Return the [x, y] coordinate for the center point of the cell that contains the specified text.  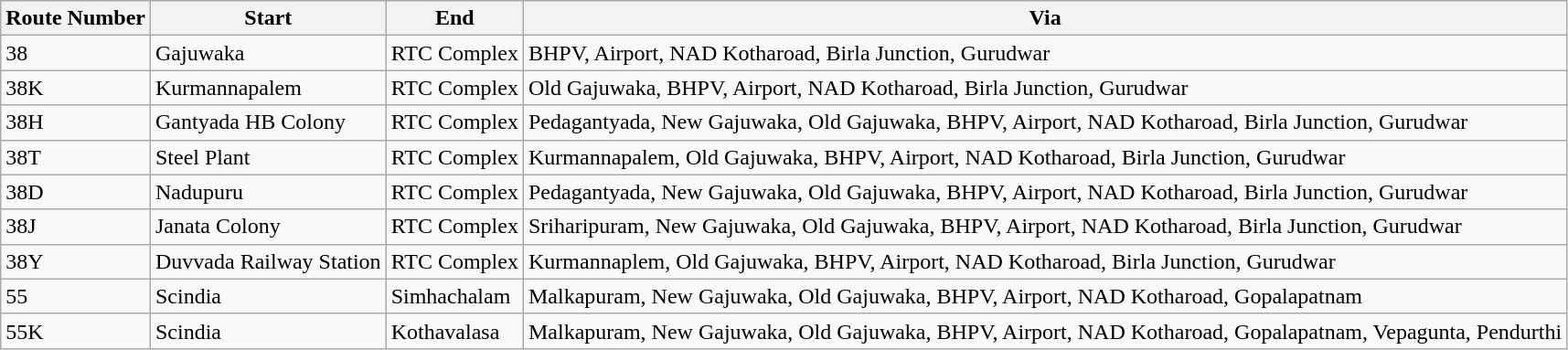
Kurmannapalem [268, 88]
38H [76, 122]
BHPV, Airport, NAD Kotharoad, Birla Junction, Gurudwar [1044, 53]
Sriharipuram, New Gajuwaka, Old Gajuwaka, BHPV, Airport, NAD Kotharoad, Birla Junction, Gurudwar [1044, 227]
Via [1044, 18]
Steel Plant [268, 157]
Gajuwaka [268, 53]
Gantyada HB Colony [268, 122]
Malkapuram, New Gajuwaka, Old Gajuwaka, BHPV, Airport, NAD Kotharoad, Gopalapatnam, Vepagunta, Pendurthi [1044, 331]
Simhachalam [454, 296]
Duvvada Railway Station [268, 261]
38T [76, 157]
38K [76, 88]
38Y [76, 261]
Kurmannaplem, Old Gajuwaka, BHPV, Airport, NAD Kotharoad, Birla Junction, Gurudwar [1044, 261]
Route Number [76, 18]
38 [76, 53]
Janata Colony [268, 227]
Malkapuram, New Gajuwaka, Old Gajuwaka, BHPV, Airport, NAD Kotharoad, Gopalapatnam [1044, 296]
End [454, 18]
Nadupuru [268, 192]
55 [76, 296]
Start [268, 18]
55K [76, 331]
38J [76, 227]
Kothavalasa [454, 331]
Kurmannapalem, Old Gajuwaka, BHPV, Airport, NAD Kotharoad, Birla Junction, Gurudwar [1044, 157]
Old Gajuwaka, BHPV, Airport, NAD Kotharoad, Birla Junction, Gurudwar [1044, 88]
38D [76, 192]
